Output the (X, Y) coordinate of the center of the cell containing the given text.  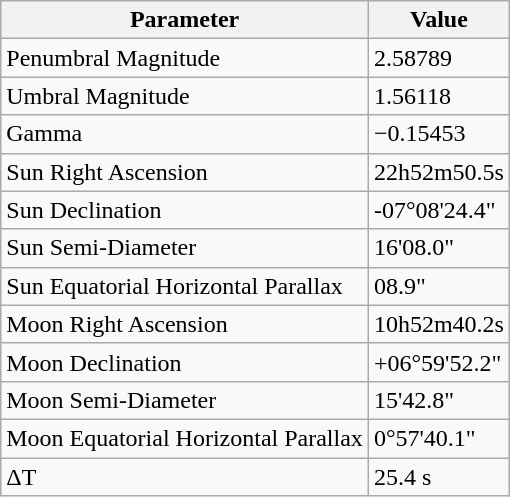
Sun Right Ascension (185, 172)
Umbral Magnitude (185, 96)
0°57'40.1" (438, 438)
Gamma (185, 134)
10h52m40.2s (438, 324)
Sun Declination (185, 210)
15'42.8" (438, 400)
1.56118 (438, 96)
−0.15453 (438, 134)
2.58789 (438, 58)
Sun Semi-Diameter (185, 248)
ΔT (185, 477)
Penumbral Magnitude (185, 58)
Parameter (185, 20)
Moon Declination (185, 362)
Sun Equatorial Horizontal Parallax (185, 286)
16'08.0" (438, 248)
Moon Right Ascension (185, 324)
22h52m50.5s (438, 172)
Value (438, 20)
Moon Equatorial Horizontal Parallax (185, 438)
-07°08'24.4" (438, 210)
Moon Semi-Diameter (185, 400)
08.9" (438, 286)
25.4 s (438, 477)
+06°59'52.2" (438, 362)
